Return the [X, Y] coordinate for the center point of the cell that contains the specified text.  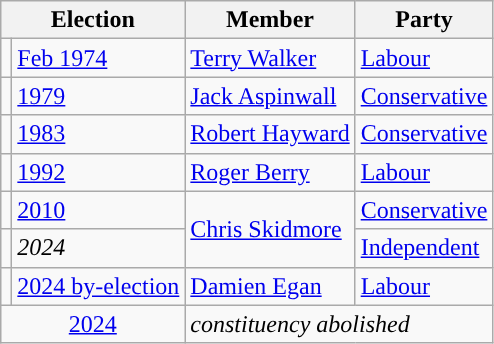
Election [93, 20]
Robert Hayward [270, 134]
1979 [98, 96]
Jack Aspinwall [270, 96]
1992 [98, 172]
2024 by-election [98, 286]
Terry Walker [270, 58]
2010 [98, 210]
Member [270, 20]
constituency abolished [339, 324]
Independent [424, 248]
Chris Skidmore [270, 229]
Damien Egan [270, 286]
Party [424, 20]
1983 [98, 134]
Feb 1974 [98, 58]
Roger Berry [270, 172]
